Detect which cell encompasses the target text, then output its (x, y) center coordinate. 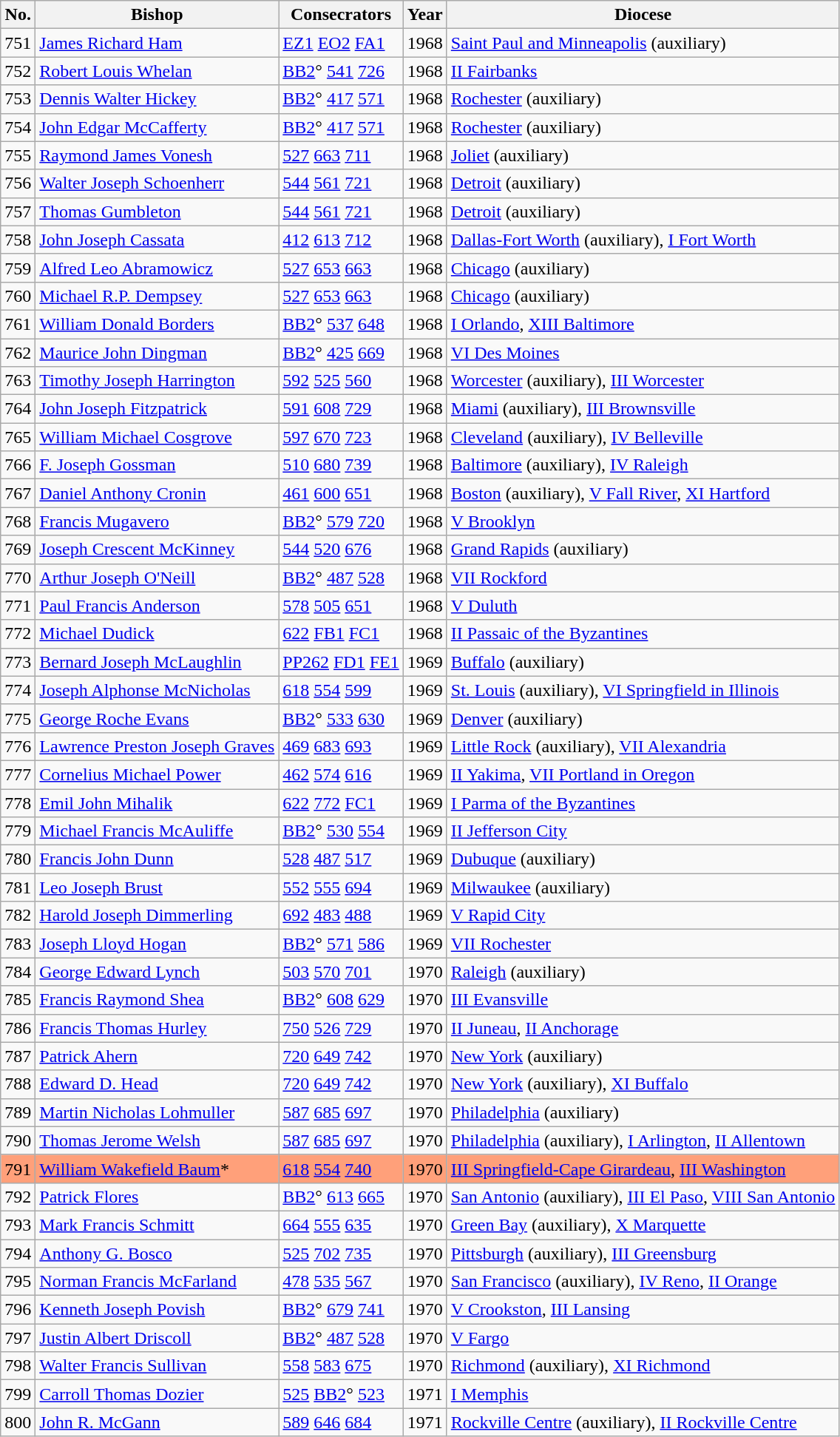
753 (18, 99)
768 (18, 521)
469 683 693 (341, 746)
Leo Joseph Brust (157, 887)
592 525 560 (341, 381)
George Edward Lynch (157, 972)
VI Des Moines (643, 353)
Daniel Anthony Cronin (157, 493)
BB2° 530 554 (341, 831)
No. (18, 15)
763 (18, 381)
Cornelius Michael Power (157, 774)
BB2° 579 720 (341, 521)
785 (18, 1000)
478 535 567 (341, 1282)
Consecrators (341, 15)
790 (18, 1140)
792 (18, 1197)
Kenneth Joseph Povish (157, 1310)
Francis Thomas Hurley (157, 1028)
622 FB1 FC1 (341, 634)
VII Rockford (643, 578)
V Brooklyn (643, 521)
462 574 616 (341, 774)
I Memphis (643, 1394)
Little Rock (auxiliary), VII Alexandria (643, 746)
V Rapid City (643, 916)
John Joseph Cassata (157, 240)
Thomas Gumbleton (157, 212)
St. Louis (auxiliary), VI Springfield in Illinois (643, 690)
794 (18, 1254)
Edward D. Head (157, 1084)
756 (18, 183)
Boston (auxiliary), V Fall River, XI Hartford (643, 493)
III Evansville (643, 1000)
San Francisco (auxiliary), IV Reno, II Orange (643, 1282)
Dallas-Fort Worth (auxiliary), I Fort Worth (643, 240)
Mark Francis Schmitt (157, 1225)
760 (18, 296)
BB2° 537 648 (341, 324)
Francis John Dunn (157, 859)
Grand Rapids (auxiliary) (643, 550)
BB2° 613 665 (341, 1197)
BB2° 541 726 (341, 71)
412 613 712 (341, 240)
Saint Paul and Minneapolis (auxiliary) (643, 43)
591 608 729 (341, 409)
Denver (auxiliary) (643, 718)
BB2° 533 630 (341, 718)
Michael Francis McAuliffe (157, 831)
Paul Francis Anderson (157, 606)
II Juneau, II Anchorage (643, 1028)
EZ1 EO2 FA1 (341, 43)
597 670 723 (341, 437)
578 505 651 (341, 606)
784 (18, 972)
757 (18, 212)
503 570 701 (341, 972)
Green Bay (auxiliary), X Marquette (643, 1225)
James Richard Ham (157, 43)
Diocese (643, 15)
558 583 675 (341, 1366)
Raleigh (auxiliary) (643, 972)
V Duluth (643, 606)
777 (18, 774)
William Michael Cosgrove (157, 437)
VII Rochester (643, 944)
Maurice John Dingman (157, 353)
528 487 517 (341, 859)
BB2° 571 586 (341, 944)
752 (18, 71)
PP262 FD1 FE1 (341, 662)
Emil John Mihalik (157, 802)
Patrick Ahern (157, 1056)
Dubuque (auxiliary) (643, 859)
Justin Albert Driscoll (157, 1338)
779 (18, 831)
Robert Louis Whelan (157, 71)
789 (18, 1112)
Norman Francis McFarland (157, 1282)
788 (18, 1084)
798 (18, 1366)
William Wakefield Baum* (157, 1169)
751 (18, 43)
Walter Francis Sullivan (157, 1366)
622 772 FC1 (341, 802)
III Springfield-Cape Girardeau, III Washington (643, 1169)
772 (18, 634)
781 (18, 887)
Joseph Crescent McKinney (157, 550)
761 (18, 324)
762 (18, 353)
773 (18, 662)
Timothy Joseph Harrington (157, 381)
John Edgar McCafferty (157, 127)
664 555 635 (341, 1225)
Walter Joseph Schoenherr (157, 183)
BB2° 608 629 (341, 1000)
770 (18, 578)
Joliet (auxiliary) (643, 155)
New York (auxiliary) (643, 1056)
755 (18, 155)
BB2° 425 669 (341, 353)
Bernard Joseph McLaughlin (157, 662)
765 (18, 437)
V Fargo (643, 1338)
Anthony G. Bosco (157, 1254)
Arthur Joseph O'Neill (157, 578)
George Roche Evans (157, 718)
764 (18, 409)
782 (18, 916)
Miami (auxiliary), III Brownsville (643, 409)
799 (18, 1394)
Thomas Jerome Welsh (157, 1140)
Worcester (auxiliary), III Worcester (643, 381)
Rockville Centre (auxiliary), II Rockville Centre (643, 1422)
Michael Dudick (157, 634)
787 (18, 1056)
769 (18, 550)
793 (18, 1225)
552 555 694 (341, 887)
796 (18, 1310)
783 (18, 944)
John Joseph Fitzpatrick (157, 409)
795 (18, 1282)
Buffalo (auxiliary) (643, 662)
Pittsburgh (auxiliary), III Greensburg (643, 1254)
Francis Raymond Shea (157, 1000)
Milwaukee (auxiliary) (643, 887)
618 554 599 (341, 690)
525 BB2° 523 (341, 1394)
589 646 684 (341, 1422)
Harold Joseph Dimmerling (157, 916)
Bishop (157, 15)
Martin Nicholas Lohmuller (157, 1112)
461 600 651 (341, 493)
Lawrence Preston Joseph Graves (157, 746)
New York (auxiliary), XI Buffalo (643, 1084)
618 554 740 (341, 1169)
Joseph Alphonse McNicholas (157, 690)
Philadelphia (auxiliary), I Arlington, II Allentown (643, 1140)
BB2° 679 741 (341, 1310)
II Passaic of the Byzantines (643, 634)
F. Joseph Gossman (157, 465)
778 (18, 802)
766 (18, 465)
525 702 735 (341, 1254)
V Crookston, III Lansing (643, 1310)
Cleveland (auxiliary), IV Belleville (643, 437)
II Fairbanks (643, 71)
Alfred Leo Abramowicz (157, 268)
527 663 711 (341, 155)
758 (18, 240)
II Yakima, VII Portland in Oregon (643, 774)
Richmond (auxiliary), XI Richmond (643, 1366)
San Antonio (auxiliary), III El Paso, VIII San Antonio (643, 1197)
800 (18, 1422)
Joseph Lloyd Hogan (157, 944)
759 (18, 268)
754 (18, 127)
510 680 739 (341, 465)
Raymond James Vonesh (157, 155)
692 483 488 (341, 916)
780 (18, 859)
John R. McGann (157, 1422)
William Donald Borders (157, 324)
750 526 729 (341, 1028)
797 (18, 1338)
774 (18, 690)
767 (18, 493)
Michael R.P. Dempsey (157, 296)
I Parma of the Byzantines (643, 802)
II Jefferson City (643, 831)
Francis Mugavero (157, 521)
Year (424, 15)
544 520 676 (341, 550)
Dennis Walter Hickey (157, 99)
771 (18, 606)
786 (18, 1028)
Carroll Thomas Dozier (157, 1394)
I Orlando, XIII Baltimore (643, 324)
791 (18, 1169)
775 (18, 718)
Baltimore (auxiliary), IV Raleigh (643, 465)
Philadelphia (auxiliary) (643, 1112)
776 (18, 746)
Patrick Flores (157, 1197)
